Pinpoint the cell where the given text exists, returning its [x, y] midpoint coordinate. 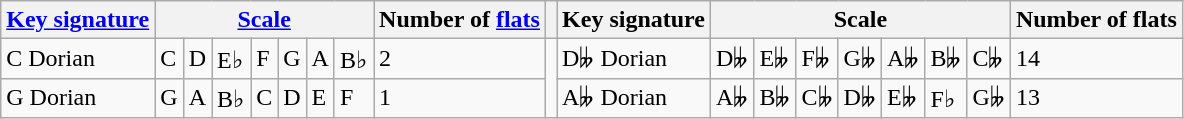
D𝄫 Dorian [634, 59]
E [320, 98]
C Dorian [78, 59]
13 [1096, 98]
E♭ [232, 59]
F♭ [946, 98]
G Dorian [78, 98]
A𝄫 Dorian [634, 98]
1 [460, 98]
2 [460, 59]
F𝄫 [817, 59]
14 [1096, 59]
